Capture the cell that displays the provided text and extract its (x, y) central coordinate. 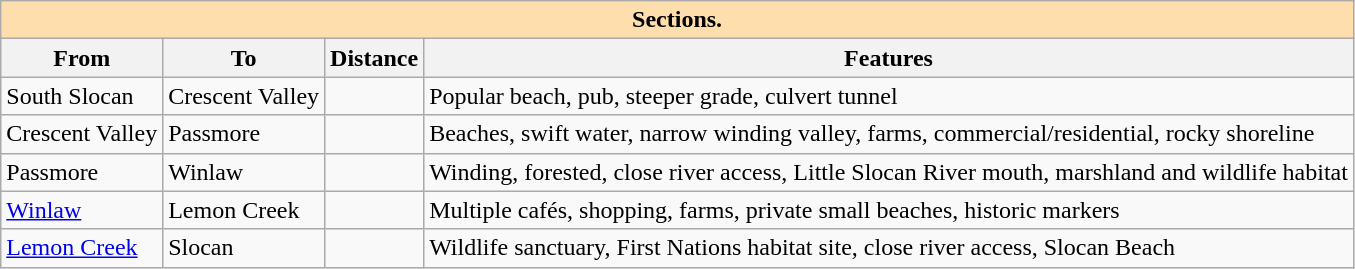
From (82, 58)
Beaches, swift water, narrow winding valley, farms, commercial/residential, rocky shoreline (889, 134)
Wildlife sanctuary, First Nations habitat site, close river access, Slocan Beach (889, 248)
Winding, forested, close river access, Little Slocan River mouth, marshland and wildlife habitat (889, 172)
Distance (374, 58)
Slocan (244, 248)
Features (889, 58)
Popular beach, pub, steeper grade, culvert tunnel (889, 96)
South Slocan (82, 96)
To (244, 58)
Sections. (678, 20)
Multiple cafés, shopping, farms, private small beaches, historic markers (889, 210)
